Find where the given text appears and provide that cell's center as (X, Y) coordinate. 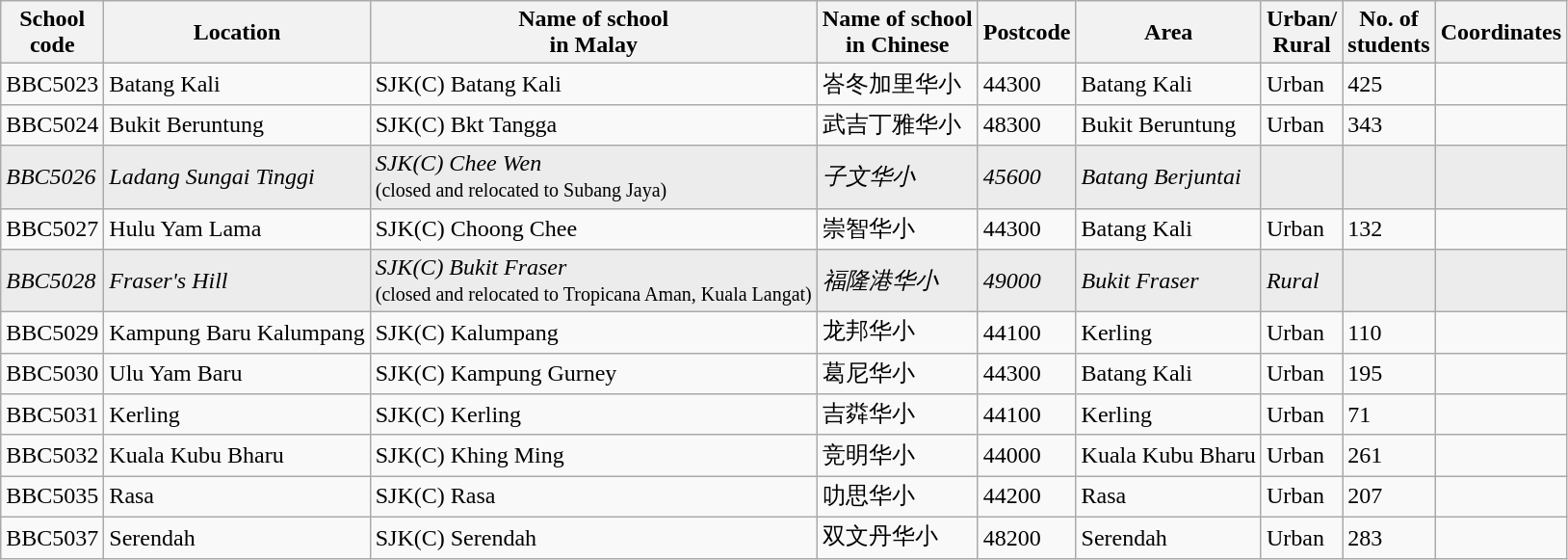
44200 (1027, 497)
SJK(C) Kerling (593, 414)
44000 (1027, 455)
SJK(C) Kalumpang (593, 333)
SJK(C) Khing Ming (593, 455)
BBC5037 (52, 538)
110 (1389, 333)
双文丹华小 (898, 538)
BBC5029 (52, 333)
BBC5031 (52, 414)
283 (1389, 538)
425 (1389, 85)
BBC5024 (52, 125)
武吉丁雅华小 (898, 125)
48300 (1027, 125)
48200 (1027, 538)
BBC5023 (52, 85)
SJK(C) Choong Chee (593, 229)
Urban/Rural (1301, 33)
No. ofstudents (1389, 33)
Schoolcode (52, 33)
Area (1168, 33)
SJK(C) Bukit Fraser(closed and relocated to Tropicana Aman, Kuala Langat) (593, 281)
132 (1389, 229)
崇智华小 (898, 229)
SJK(C) Serendah (593, 538)
竞明华小 (898, 455)
BBC5035 (52, 497)
SJK(C) Chee Wen(closed and relocated to Subang Jaya) (593, 177)
叻思华小 (898, 497)
吉粦华小 (898, 414)
BBC5032 (52, 455)
343 (1389, 125)
45600 (1027, 177)
71 (1389, 414)
Rural (1301, 281)
261 (1389, 455)
龙邦华小 (898, 333)
葛尼华小 (898, 374)
Postcode (1027, 33)
Hulu Yam Lama (237, 229)
Kampung Baru Kalumpang (237, 333)
Name of schoolin Chinese (898, 33)
SJK(C) Batang Kali (593, 85)
SJK(C) Rasa (593, 497)
SJK(C) Bkt Tangga (593, 125)
Bukit Fraser (1168, 281)
49000 (1027, 281)
207 (1389, 497)
BBC5028 (52, 281)
BBC5026 (52, 177)
福隆港华小 (898, 281)
Coordinates (1501, 33)
峇冬加里华小 (898, 85)
SJK(C) Kampung Gurney (593, 374)
195 (1389, 374)
Location (237, 33)
Ulu Yam Baru (237, 374)
Fraser's Hill (237, 281)
Batang Berjuntai (1168, 177)
子文华小 (898, 177)
Name of schoolin Malay (593, 33)
Ladang Sungai Tinggi (237, 177)
BBC5027 (52, 229)
BBC5030 (52, 374)
